Identify which cell holds the provided text, then report its [x, y] central coordinate. 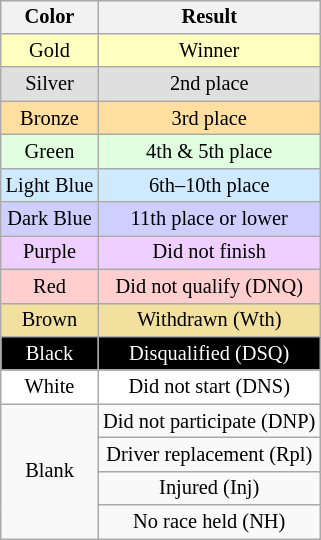
6th–10th place [209, 185]
3rd place [209, 118]
4th & 5th place [209, 152]
Purple [50, 253]
White [50, 387]
Did not start (DNS) [209, 387]
Gold [50, 51]
Brown [50, 320]
Dark Blue [50, 219]
Result [209, 17]
Injured (Inj) [209, 488]
Did not qualify (DNQ) [209, 286]
2nd place [209, 84]
Green [50, 152]
Silver [50, 84]
Black [50, 354]
Withdrawn (Wth) [209, 320]
No race held (NH) [209, 522]
Disqualified (DSQ) [209, 354]
Color [50, 17]
Blank [50, 472]
Red [50, 286]
11th place or lower [209, 219]
Driver replacement (Rpl) [209, 455]
Bronze [50, 118]
Light Blue [50, 185]
Did not participate (DNP) [209, 421]
Winner [209, 51]
Did not finish [209, 253]
